Detect which cell encompasses the target text, then output its (X, Y) center coordinate. 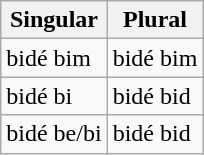
Plural (155, 20)
Singular (54, 20)
bidé be/bi (54, 134)
bidé bi (54, 96)
